Pinpoint the cell where the given text exists, returning its [X, Y] midpoint coordinate. 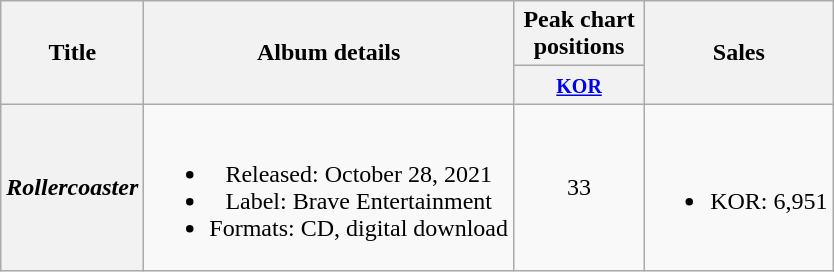
KOR: 6,951 [739, 188]
Released: October 28, 2021Label: Brave EntertainmentFormats: CD, digital download [329, 188]
33 [580, 188]
Peak chart positions [580, 34]
Album details [329, 52]
Title [72, 52]
Sales [739, 52]
Rollercoaster [72, 188]
KOR [580, 85]
